Extract the (X, Y) coordinate from the center of the cell holding the provided text.  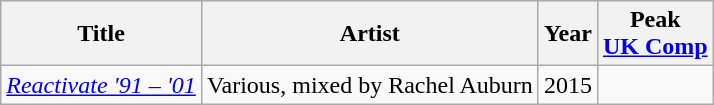
Reactivate '91 – '01 (102, 85)
Various, mixed by Rachel Auburn (370, 85)
Title (102, 34)
Artist (370, 34)
Year (568, 34)
Peak UK Comp (655, 34)
2015 (568, 85)
